Locate the cell with the specified text and output its (x, y) center coordinate. 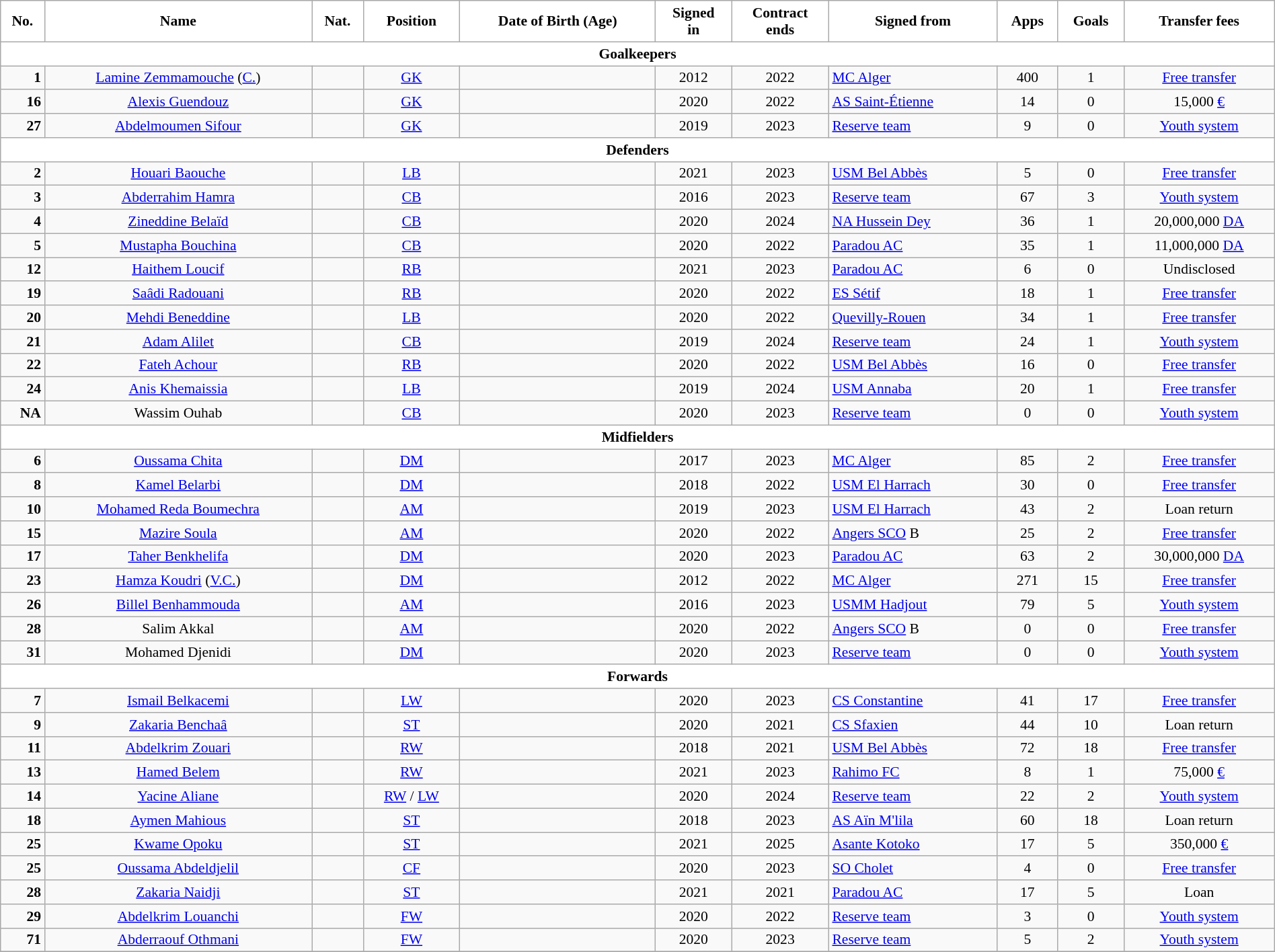
No. (23, 22)
NA Hussein Dey (913, 222)
350,000 € (1199, 844)
Mustapha Bouchina (178, 245)
Date of Birth (Age) (558, 22)
2017 (694, 461)
Saâdi Radouani (178, 294)
SO Cholet (913, 869)
Houari Baouche (178, 173)
Zineddine Belaïd (178, 222)
13 (23, 772)
Lamine Zemmamouche (C.) (178, 78)
Abdelmoumen Sifour (178, 126)
60 (1028, 820)
Goalkeepers (637, 54)
Zakaria Naidji (178, 892)
19 (23, 294)
ES Sétif (913, 294)
7 (23, 701)
11,000,000 DA (1199, 245)
Aymen Mahious (178, 820)
Kamel Belarbi (178, 485)
72 (1028, 748)
20,000,000 DA (1199, 222)
Anis Khemaissia (178, 389)
34 (1028, 317)
67 (1028, 198)
Abdelkrim Louanchi (178, 916)
Adam Alilet (178, 342)
Oussama Chita (178, 461)
CS Sfaxien (913, 725)
Contractends (780, 22)
Abderraouf Othmani (178, 940)
12 (23, 270)
Mohamed Djenidi (178, 653)
Mehdi Beneddine (178, 317)
Signedin (694, 22)
Undisclosed (1199, 270)
Apps (1028, 22)
41 (1028, 701)
Kwame Opoku (178, 844)
Ismail Belkacemi (178, 701)
Signed from (913, 22)
CS Constantine (913, 701)
85 (1028, 461)
USMM Hadjout (913, 605)
Zakaria Benchaâ (178, 725)
Rahimo FC (913, 772)
30 (1028, 485)
Oussama Abdeldjelil (178, 869)
Abderrahim Hamra (178, 198)
Midfielders (637, 437)
271 (1028, 581)
Hamza Koudri (V.C.) (178, 581)
Quevilly-Rouen (913, 317)
43 (1028, 509)
AS Saint-Étienne (913, 102)
Position (412, 22)
LW (412, 701)
36 (1028, 222)
Yacine Aliane (178, 797)
Hamed Belem (178, 772)
31 (23, 653)
35 (1028, 245)
Goals (1091, 22)
21 (23, 342)
Alexis Guendouz (178, 102)
26 (23, 605)
75,000 € (1199, 772)
79 (1028, 605)
27 (23, 126)
Defenders (637, 150)
Salim Akkal (178, 629)
USM Annaba (913, 389)
Abdelkrim Zouari (178, 748)
Forwards (637, 677)
Mohamed Reda Boumechra (178, 509)
Taher Benkhelifa (178, 557)
Mazire Soula (178, 533)
11 (23, 748)
CF (412, 869)
Name (178, 22)
Loan (1199, 892)
NA (23, 413)
Haithem Loucif (178, 270)
44 (1028, 725)
23 (23, 581)
15,000 € (1199, 102)
Fateh Achour (178, 365)
RW / LW (412, 797)
71 (23, 940)
63 (1028, 557)
Billel Benhammouda (178, 605)
400 (1028, 78)
Wassim Ouhab (178, 413)
2025 (780, 844)
AS Aïn M'lila (913, 820)
Asante Kotoko (913, 844)
Nat. (338, 22)
29 (23, 916)
Transfer fees (1199, 22)
30,000,000 DA (1199, 557)
